Detect which cell encompasses the target text, then output its [X, Y] center coordinate. 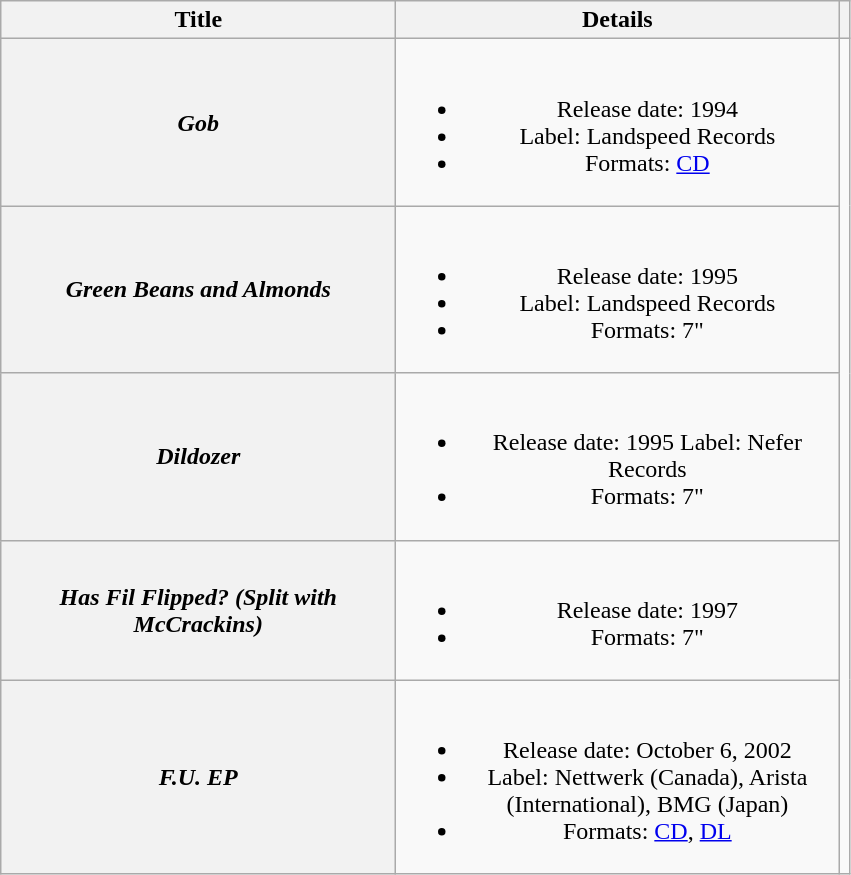
Release date: October 6, 2002Label: Nettwerk (Canada), Arista (International), BMG (Japan)Formats: CD, DL [618, 777]
Release date: 1997Formats: 7" [618, 610]
Gob [198, 122]
Dildozer [198, 456]
Release date: 1994Label: Landspeed RecordsFormats: CD [618, 122]
Green Beans and Almonds [198, 290]
Details [618, 20]
Release date: 1995 Label: Nefer RecordsFormats: 7" [618, 456]
Release date: 1995Label: Landspeed RecordsFormats: 7" [618, 290]
F.U. EP [198, 777]
Has Fil Flipped? (Split with McCrackins) [198, 610]
Title [198, 20]
